Provide the [X, Y] coordinate of the cell's center where the given text is located.  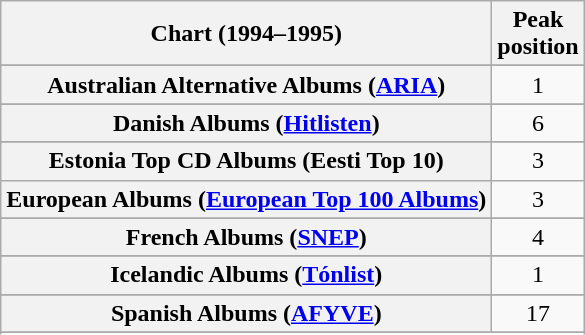
6 [538, 123]
Estonia Top CD Albums (Eesti Top 10) [246, 161]
Australian Alternative Albums (ARIA) [246, 85]
Spanish Albums (AFYVE) [246, 313]
Danish Albums (Hitlisten) [246, 123]
Chart (1994–1995) [246, 34]
17 [538, 313]
French Albums (SNEP) [246, 237]
European Albums (European Top 100 Albums) [246, 199]
4 [538, 237]
Peakposition [538, 34]
Icelandic Albums (Tónlist) [246, 275]
